Determine the [X, Y] coordinate at the center of the cell enclosing the given text.  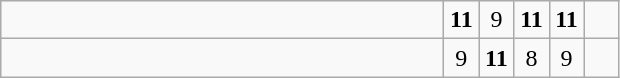
8 [532, 58]
